Detect which cell encompasses the target text, then output its [x, y] center coordinate. 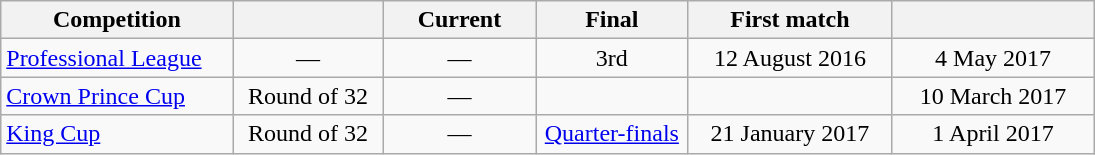
Final [612, 20]
3rd [612, 58]
King Cup [117, 134]
Quarter-finals [612, 134]
First match [790, 20]
Competition [117, 20]
Professional League [117, 58]
Crown Prince Cup [117, 96]
12 August 2016 [790, 58]
21 January 2017 [790, 134]
Current [460, 20]
1 April 2017 [993, 134]
10 March 2017 [993, 96]
4 May 2017 [993, 58]
